Pinpoint the cell where the given text exists, returning its [x, y] midpoint coordinate. 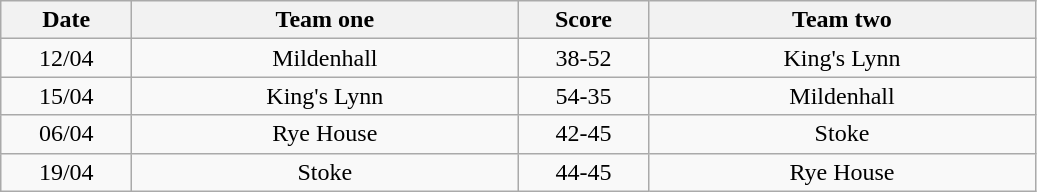
Score [584, 20]
54-35 [584, 96]
06/04 [66, 134]
38-52 [584, 58]
19/04 [66, 172]
12/04 [66, 58]
Date [66, 20]
15/04 [66, 96]
Team two [842, 20]
Team one [325, 20]
42-45 [584, 134]
44-45 [584, 172]
